Identify which cell holds the provided text, then report its [X, Y] central coordinate. 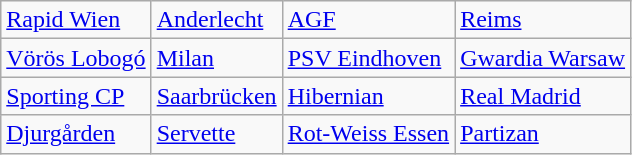
Sporting CP [76, 96]
Servette [216, 134]
Djurgården [76, 134]
Vörös Lobogó [76, 58]
PSV Eindhoven [368, 58]
Anderlecht [216, 20]
Rapid Wien [76, 20]
AGF [368, 20]
Rot-Weiss Essen [368, 134]
Reims [543, 20]
Milan [216, 58]
Real Madrid [543, 96]
Hibernian [368, 96]
Saarbrücken [216, 96]
Partizan [543, 134]
Gwardia Warsaw [543, 58]
